Search for the cell housing the specified text and yield its [X, Y] center coordinate. 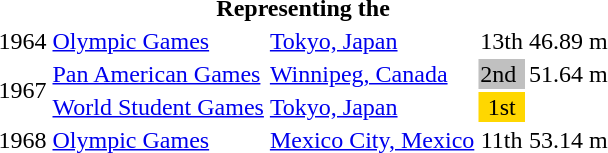
2nd [502, 74]
13th [502, 41]
Olympic Games [158, 41]
Pan American Games [158, 74]
World Student Games [158, 107]
Winnipeg, Canada [372, 74]
1st [502, 107]
